Identify which cell holds the provided text, then report its [x, y] central coordinate. 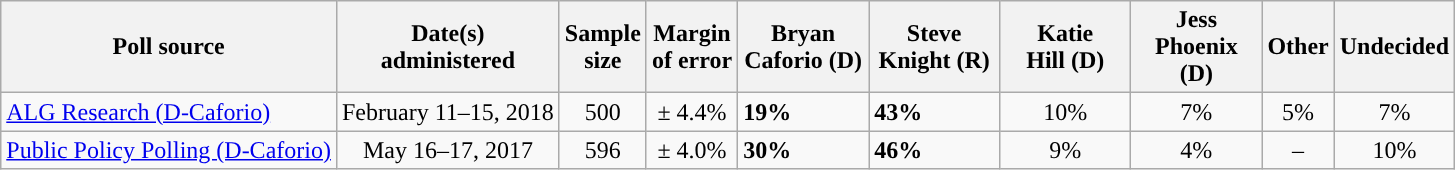
JessPhoenix (D) [1196, 47]
Undecided [1394, 47]
KatieHill (D) [1066, 47]
5% [1298, 112]
ALG Research (D-Caforio) [169, 112]
19% [804, 112]
Samplesize [602, 47]
BryanCaforio (D) [804, 47]
Other [1298, 47]
4% [1196, 150]
– [1298, 150]
± 4.0% [692, 150]
596 [602, 150]
43% [934, 112]
Poll source [169, 47]
500 [602, 112]
46% [934, 150]
Public Policy Polling (D-Caforio) [169, 150]
± 4.4% [692, 112]
Date(s)administered [448, 47]
9% [1066, 150]
SteveKnight (R) [934, 47]
30% [804, 150]
Marginof error [692, 47]
February 11–15, 2018 [448, 112]
May 16–17, 2017 [448, 150]
